For the text-containing cell, return its midpoint in (x, y) coordinate format. 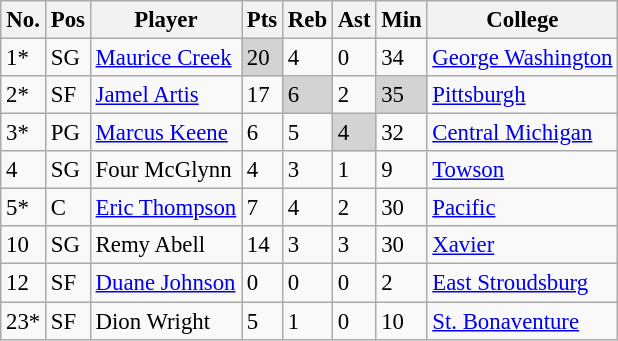
Jamel Artis (166, 95)
Player (166, 20)
32 (402, 133)
Pos (68, 20)
Reb (308, 20)
No. (24, 20)
PG (68, 133)
2* (24, 95)
7 (262, 208)
Maurice Creek (166, 58)
Pittsburgh (522, 95)
14 (262, 245)
St. Bonaventure (522, 321)
20 (262, 58)
3* (24, 133)
9 (402, 170)
Ast (354, 20)
Min (402, 20)
College (522, 20)
Duane Johnson (166, 283)
Xavier (522, 245)
Dion Wright (166, 321)
Marcus Keene (166, 133)
1* (24, 58)
12 (24, 283)
34 (402, 58)
Central Michigan (522, 133)
23* (24, 321)
Remy Abell (166, 245)
Eric Thompson (166, 208)
5* (24, 208)
Pts (262, 20)
East Stroudsburg (522, 283)
35 (402, 95)
Pacific (522, 208)
Four McGlynn (166, 170)
C (68, 208)
George Washington (522, 58)
Towson (522, 170)
17 (262, 95)
